Detect which cell encompasses the target text, then output its [X, Y] center coordinate. 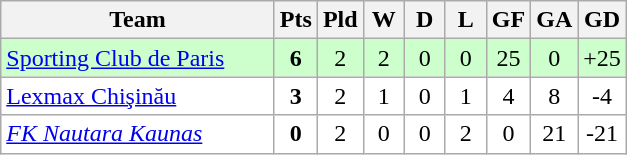
Team [138, 20]
21 [554, 134]
FK Nautara Kaunas [138, 134]
Lexmax Chişinău [138, 96]
GA [554, 20]
Pld [340, 20]
6 [296, 58]
-21 [602, 134]
25 [508, 58]
GF [508, 20]
-4 [602, 96]
L [466, 20]
W [384, 20]
3 [296, 96]
D [424, 20]
GD [602, 20]
4 [508, 96]
8 [554, 96]
Pts [296, 20]
+25 [602, 58]
Sporting Club de Paris [138, 58]
